Pinpoint the cell where the given text exists, returning its [X, Y] midpoint coordinate. 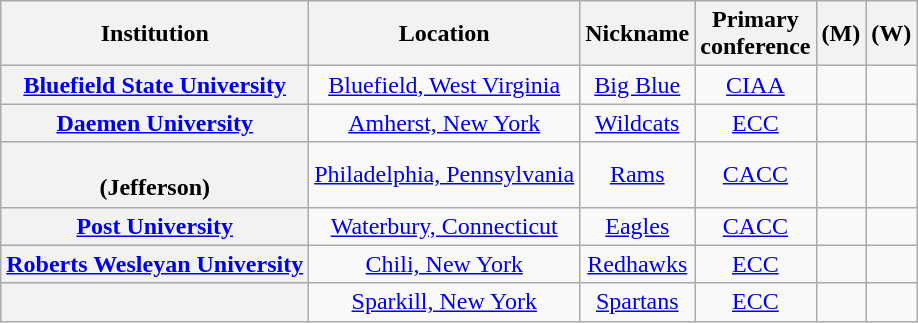
Amherst, New York [444, 123]
Roberts Wesleyan University [155, 264]
Waterbury, Connecticut [444, 226]
Philadelphia, Pennsylvania [444, 174]
Sparkill, New York [444, 302]
Chili, New York [444, 264]
Post University [155, 226]
(Jefferson) [155, 174]
Daemen University [155, 123]
Big Blue [638, 85]
Primaryconference [756, 34]
Institution [155, 34]
Bluefield, West Virginia [444, 85]
(M) [841, 34]
(W) [892, 34]
Spartans [638, 302]
CIAA [756, 85]
Rams [638, 174]
Eagles [638, 226]
Bluefield State University [155, 85]
Redhawks [638, 264]
Location [444, 34]
Nickname [638, 34]
Wildcats [638, 123]
